Return the [X, Y] coordinate for the center point of the cell that contains the specified text.  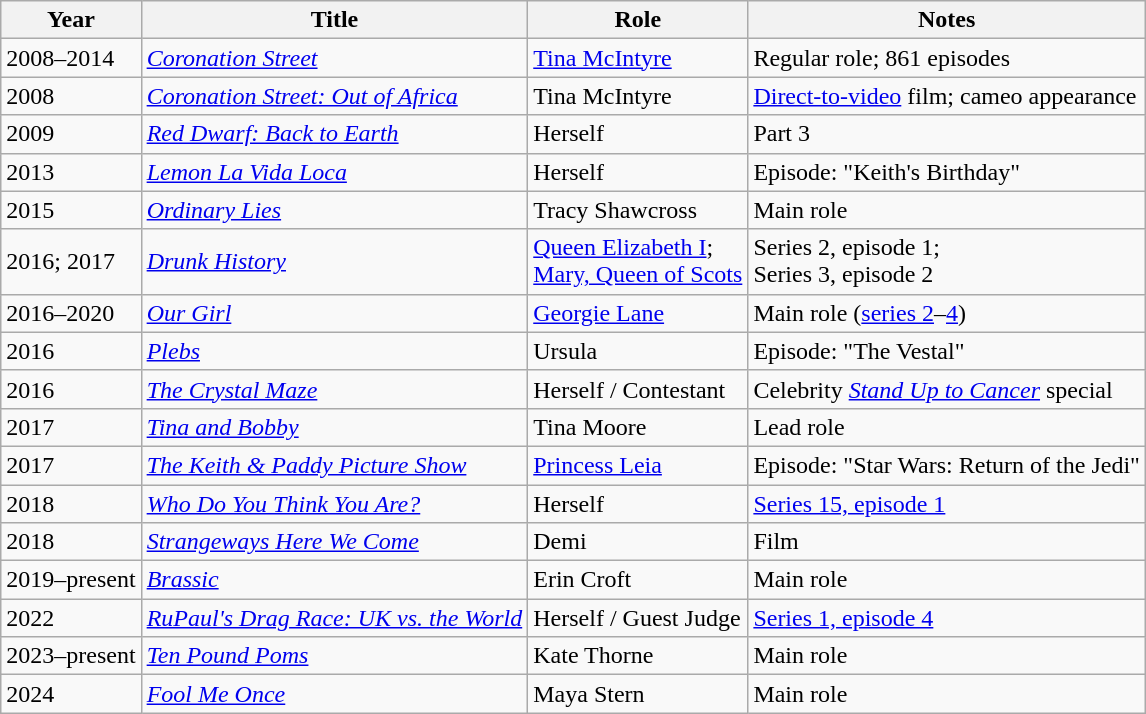
Queen Elizabeth I;Mary, Queen of Scots [638, 262]
Ordinary Lies [334, 210]
Red Dwarf: Back to Earth [334, 134]
Part 3 [947, 134]
Ursula [638, 351]
Plebs [334, 351]
The Crystal Maze [334, 389]
2019–present [71, 580]
Maya Stern [638, 694]
Title [334, 20]
2024 [71, 694]
Role [638, 20]
Georgie Lane [638, 313]
Erin Croft [638, 580]
2022 [71, 618]
Brassic [334, 580]
Princess Leia [638, 465]
Celebrity Stand Up to Cancer special [947, 389]
2008 [71, 96]
Herself / Contestant [638, 389]
Episode: "The Vestal" [947, 351]
Our Girl [334, 313]
2015 [71, 210]
Series 1, episode 4 [947, 618]
Series 2, episode 1;Series 3, episode 2 [947, 262]
Regular role; 861 episodes [947, 58]
Tina and Bobby [334, 427]
2009 [71, 134]
2016; 2017 [71, 262]
Film [947, 542]
2023–present [71, 656]
Tina Moore [638, 427]
Episode: "Keith's Birthday" [947, 172]
RuPaul's Drag Race: UK vs. the World [334, 618]
2008–2014 [71, 58]
Tracy Shawcross [638, 210]
Year [71, 20]
Kate Thorne [638, 656]
2013 [71, 172]
Herself / Guest Judge [638, 618]
Lead role [947, 427]
The Keith & Paddy Picture Show [334, 465]
Ten Pound Poms [334, 656]
Strangeways Here We Come [334, 542]
Lemon La Vida Loca [334, 172]
Drunk History [334, 262]
Series 15, episode 1 [947, 503]
Fool Me Once [334, 694]
2016–2020 [71, 313]
Coronation Street [334, 58]
Coronation Street: Out of Africa [334, 96]
Notes [947, 20]
Episode: "Star Wars: Return of the Jedi" [947, 465]
Who Do You Think You Are? [334, 503]
Direct-to-video film; cameo appearance [947, 96]
Main role (series 2–4) [947, 313]
Demi [638, 542]
